Determine the (X, Y) coordinate at the center of the cell enclosing the given text.  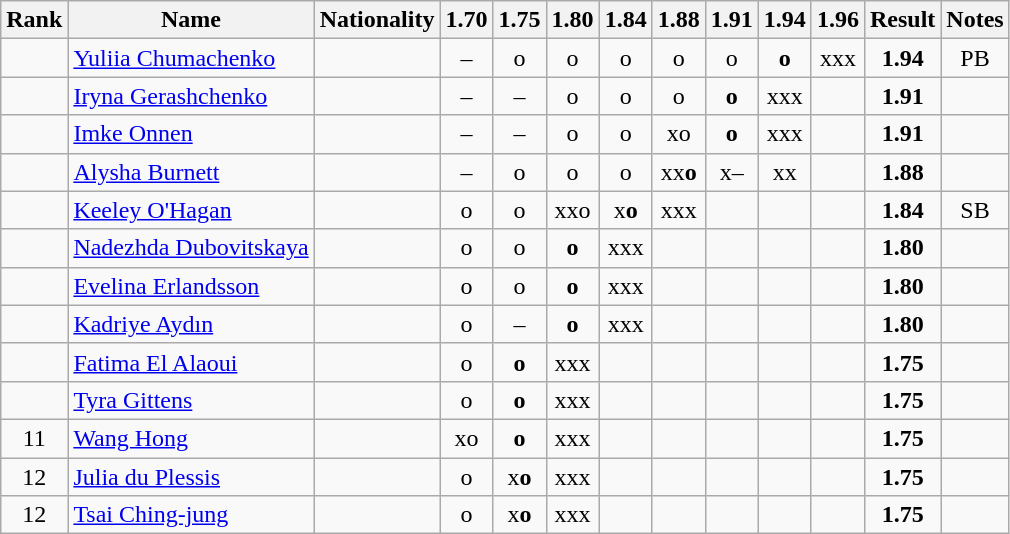
xx (784, 172)
Keeley O'Hagan (191, 210)
1.70 (466, 20)
Julia du Plessis (191, 477)
1.96 (838, 20)
Nationality (377, 20)
11 (34, 438)
Notes (975, 20)
Tsai Ching-jung (191, 515)
Result (902, 20)
Evelina Erlandsson (191, 286)
Nadezhda Dubovitskaya (191, 248)
Fatima El Alaoui (191, 362)
Name (191, 20)
Alysha Burnett (191, 172)
Rank (34, 20)
Iryna Gerashchenko (191, 96)
PB (975, 58)
Kadriye Aydın (191, 324)
SB (975, 210)
Wang Hong (191, 438)
Imke Onnen (191, 134)
Yuliia Chumachenko (191, 58)
Tyra Gittens (191, 400)
x– (732, 172)
